Extract the [x, y] coordinate from the center of the cell holding the provided text.  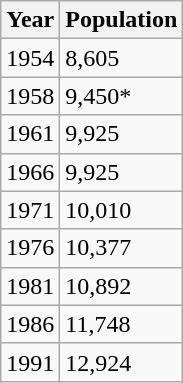
8,605 [122, 58]
12,924 [122, 362]
1976 [30, 248]
1958 [30, 96]
10,892 [122, 286]
1966 [30, 172]
1991 [30, 362]
1981 [30, 286]
Year [30, 20]
10,377 [122, 248]
9,450* [122, 96]
11,748 [122, 324]
10,010 [122, 210]
1986 [30, 324]
1971 [30, 210]
Population [122, 20]
1961 [30, 134]
1954 [30, 58]
